Provide the [x, y] coordinate of the cell's center where the given text is located.  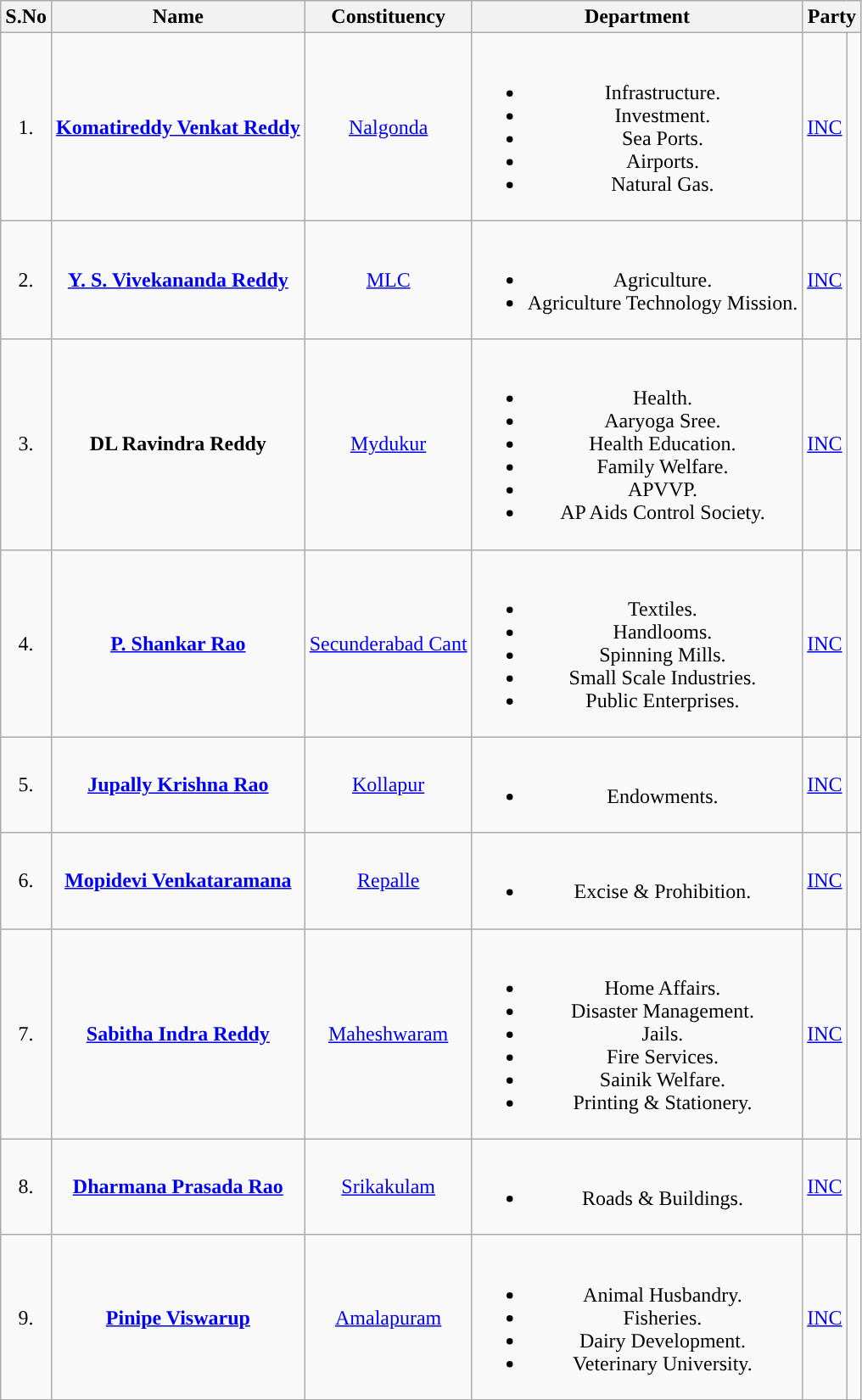
4. [26, 643]
Department [637, 17]
Excise & Prohibition. [637, 880]
Infrastructure.Investment.Sea Ports.Airports.Natural Gas. [637, 127]
MLC [389, 280]
Agriculture.Agriculture Technology Mission. [637, 280]
7. [26, 1034]
Komatireddy Venkat Reddy [178, 127]
6. [26, 880]
Srikakulam [389, 1187]
2. [26, 280]
Secunderabad Cant [389, 643]
Pinipe Viswarup [178, 1317]
3. [26, 444]
Party [831, 17]
P. Shankar Rao [178, 643]
Jupally Krishna Rao [178, 785]
Constituency [389, 17]
DL Ravindra Reddy [178, 444]
Endowments. [637, 785]
Mopidevi Venkataramana [178, 880]
Sabitha Indra Reddy [178, 1034]
Health.Aaryoga Sree.Health Education.Family Welfare.APVVP.AP Aids Control Society. [637, 444]
Mydukur [389, 444]
5. [26, 785]
Amalapuram [389, 1317]
Roads & Buildings. [637, 1187]
9. [26, 1317]
S.No [26, 17]
Home Affairs.Disaster Management.Jails.Fire Services.Sainik Welfare.Printing & Stationery. [637, 1034]
Maheshwaram [389, 1034]
Dharmana Prasada Rao [178, 1187]
Textiles.Handlooms.Spinning Mills.Small Scale Industries.Public Enterprises. [637, 643]
8. [26, 1187]
Kollapur [389, 785]
Animal Husbandry.Fisheries.Dairy Development.Veterinary University. [637, 1317]
Nalgonda [389, 127]
Y. S. Vivekananda Reddy [178, 280]
Name [178, 17]
Repalle [389, 880]
1. [26, 127]
